Find where the given text appears and provide that cell's center as (x, y) coordinate. 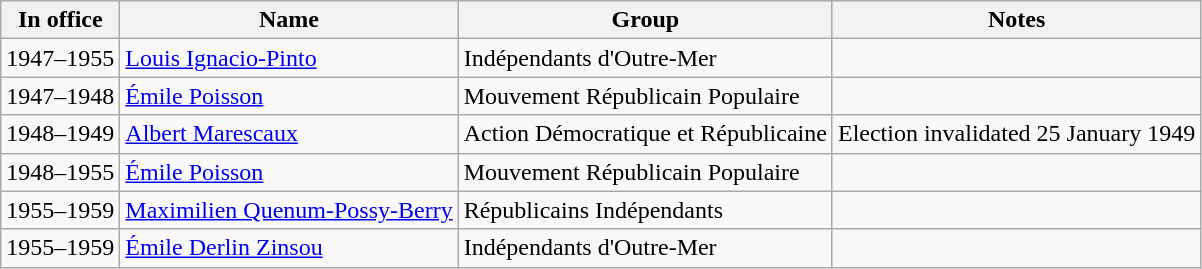
Name (289, 20)
In office (60, 20)
Group (645, 20)
Election invalidated 25 January 1949 (1016, 134)
Républicains Indépendants (645, 210)
Maximilien Quenum-Possy-Berry (289, 210)
1948–1949 (60, 134)
1947–1955 (60, 58)
Albert Marescaux (289, 134)
Action Démocratique et Républicaine (645, 134)
Louis Ignacio-Pinto (289, 58)
Émile Derlin Zinsou (289, 248)
1947–1948 (60, 96)
1948–1955 (60, 172)
Notes (1016, 20)
